Capture the cell that displays the provided text and extract its [X, Y] central coordinate. 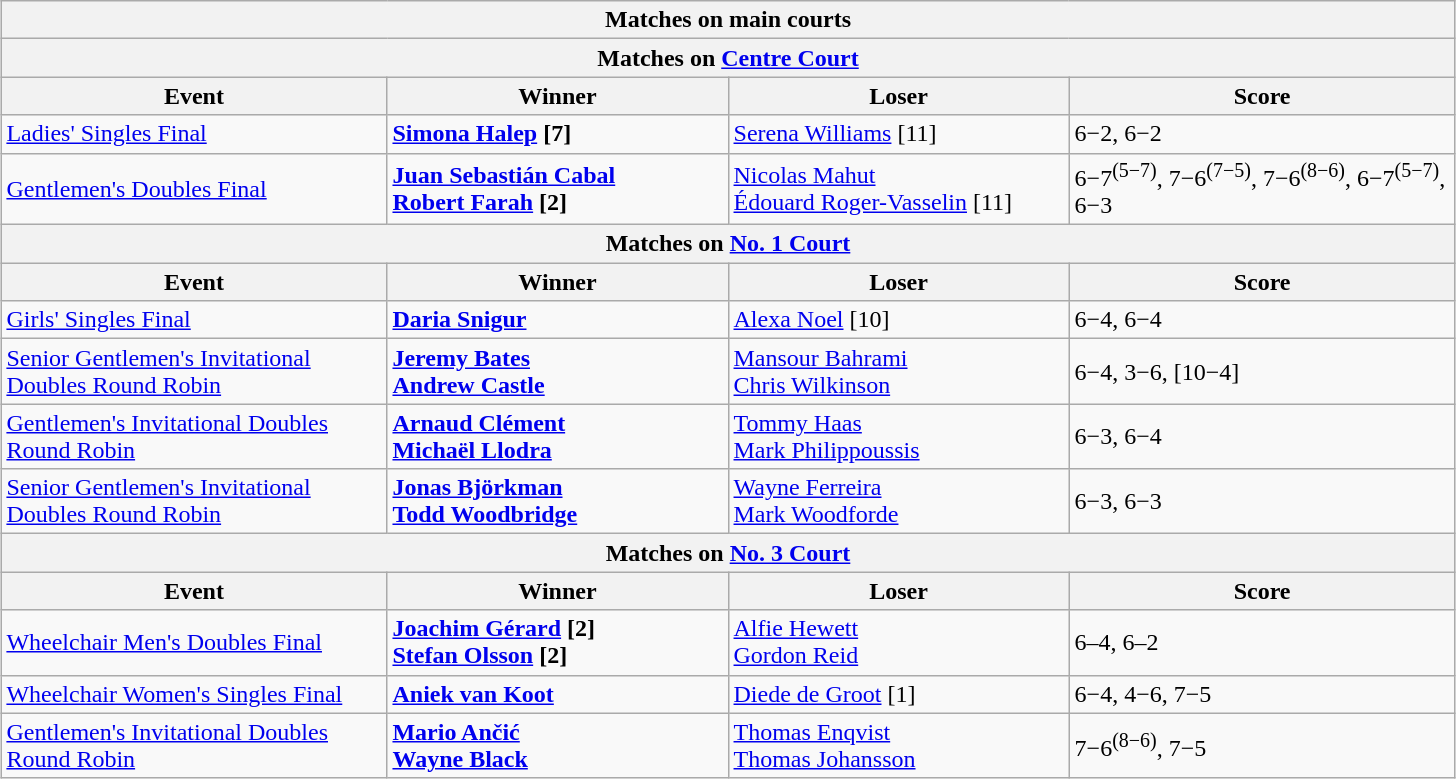
Tommy Haas Mark Philippoussis [898, 436]
Alexa Noel [10] [898, 320]
Juan Sebastián Cabal Robert Farah [2] [558, 189]
Arnaud Clément Michaël Llodra [558, 436]
Jonas Björkman Todd Woodbridge [558, 502]
6−7(5−7), 7−6(7−5), 7−6(8−6), 6−7(5−7), 6−3 [1262, 189]
Girls' Singles Final [194, 320]
Joachim Gérard [2] Stefan Olsson [2] [558, 642]
Wayne Ferreira Mark Woodforde [898, 502]
Serena Williams [11] [898, 134]
Jeremy Bates Andrew Castle [558, 372]
6−2, 6−2 [1262, 134]
6−3, 6−3 [1262, 502]
Mansour Bahrami Chris Wilkinson [898, 372]
Aniek van Koot [558, 694]
Simona Halep [7] [558, 134]
7−6(8−6), 7−5 [1262, 746]
Gentlemen's Doubles Final [194, 189]
6−4, 3−6, [10−4] [1262, 372]
Mario Ančić Wayne Black [558, 746]
6−3, 6−4 [1262, 436]
Matches on main courts [728, 20]
Matches on No. 1 Court [728, 244]
Wheelchair Women's Singles Final [194, 694]
Thomas Enqvist Thomas Johansson [898, 746]
Daria Snigur [558, 320]
Diede de Groot [1] [898, 694]
6−4, 6−4 [1262, 320]
6−4, 4−6, 7−5 [1262, 694]
Wheelchair Men's Doubles Final [194, 642]
Matches on No. 3 Court [728, 553]
Alfie Hewett Gordon Reid [898, 642]
6–4, 6–2 [1262, 642]
Matches on Centre Court [728, 58]
Ladies' Singles Final [194, 134]
Nicolas Mahut Édouard Roger-Vasselin [11] [898, 189]
